Determine the [X, Y] coordinate at the center of the cell enclosing the given text.  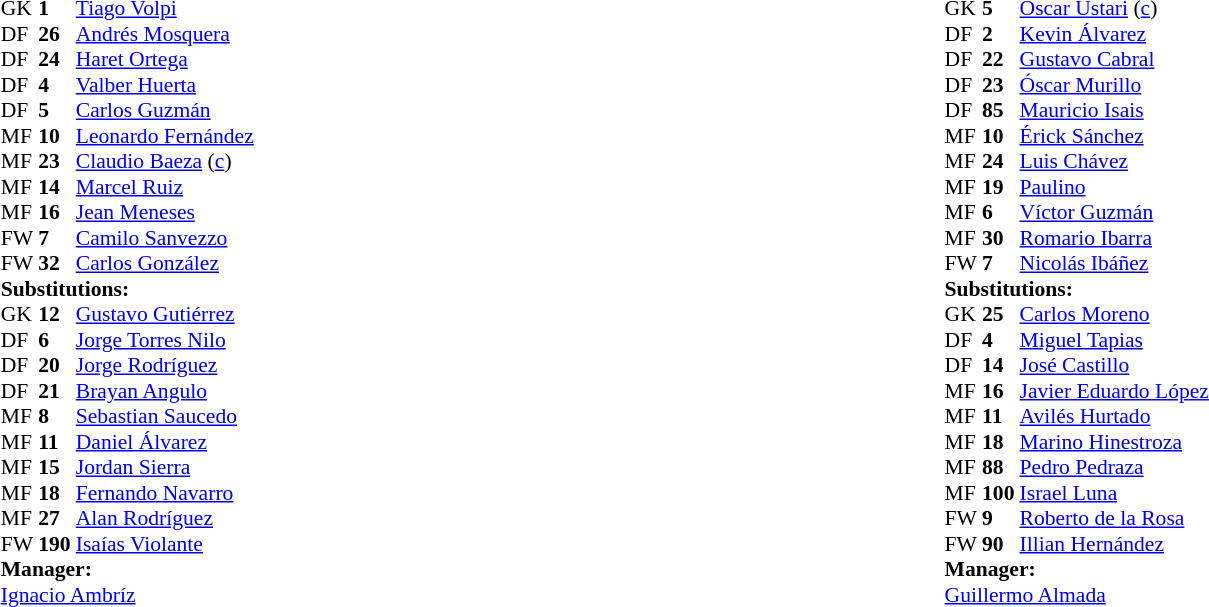
9 [1001, 519]
Óscar Murillo [1114, 85]
Gustavo Cabral [1114, 59]
Pedro Pedraza [1114, 467]
Illian Hernández [1114, 544]
Javier Eduardo López [1114, 391]
Érick Sánchez [1114, 136]
190 [57, 544]
Marino Hinestroza [1114, 442]
Carlos Moreno [1114, 315]
Jean Meneses [165, 213]
25 [1001, 315]
Kevin Álvarez [1114, 34]
Víctor Guzmán [1114, 213]
100 [1001, 493]
30 [1001, 238]
Camilo Sanvezzo [165, 238]
21 [57, 391]
19 [1001, 187]
Alan Rodríguez [165, 519]
Luis Chávez [1114, 161]
Fernando Navarro [165, 493]
Gustavo Gutiérrez [165, 315]
Andrés Mosquera [165, 34]
15 [57, 467]
Romario Ibarra [1114, 238]
Israel Luna [1114, 493]
85 [1001, 111]
Haret Ortega [165, 59]
Brayan Angulo [165, 391]
Nicolás Ibáñez [1114, 263]
2 [1001, 34]
22 [1001, 59]
José Castillo [1114, 365]
Carlos Guzmán [165, 111]
88 [1001, 467]
Avilés Hurtado [1114, 417]
Jorge Rodríguez [165, 365]
12 [57, 315]
Mauricio Isais [1114, 111]
90 [1001, 544]
Roberto de la Rosa [1114, 519]
20 [57, 365]
Valber Huerta [165, 85]
32 [57, 263]
Daniel Álvarez [165, 442]
26 [57, 34]
Isaías Violante [165, 544]
Jordan Sierra [165, 467]
Marcel Ruiz [165, 187]
5 [57, 111]
Claudio Baeza (c) [165, 161]
Sebastian Saucedo [165, 417]
Jorge Torres Nilo [165, 340]
Paulino [1114, 187]
Leonardo Fernández [165, 136]
Miguel Tapias [1114, 340]
8 [57, 417]
Carlos González [165, 263]
27 [57, 519]
